Extract the (x, y) coordinate from the center of the cell holding the provided text.  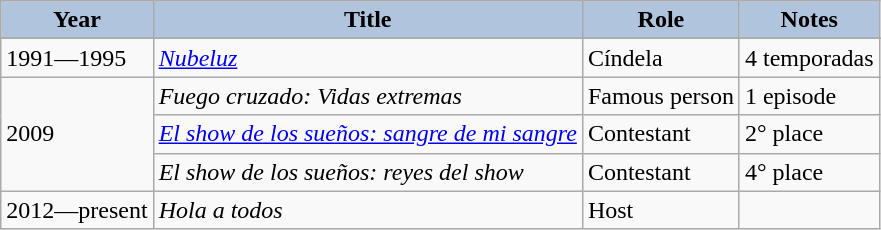
2012—present (77, 210)
Famous person (660, 96)
Host (660, 210)
Notes (809, 20)
Fuego cruzado: Vidas extremas (368, 96)
2° place (809, 134)
4° place (809, 172)
1991—1995 (77, 58)
Title (368, 20)
El show de los sueños: sangre de mi sangre (368, 134)
4 temporadas (809, 58)
1 episode (809, 96)
Role (660, 20)
2009 (77, 134)
Year (77, 20)
Cíndela (660, 58)
Hola a todos (368, 210)
Nubeluz (368, 58)
El show de los sueños: reyes del show (368, 172)
